Find where the given text appears and provide that cell's center as (x, y) coordinate. 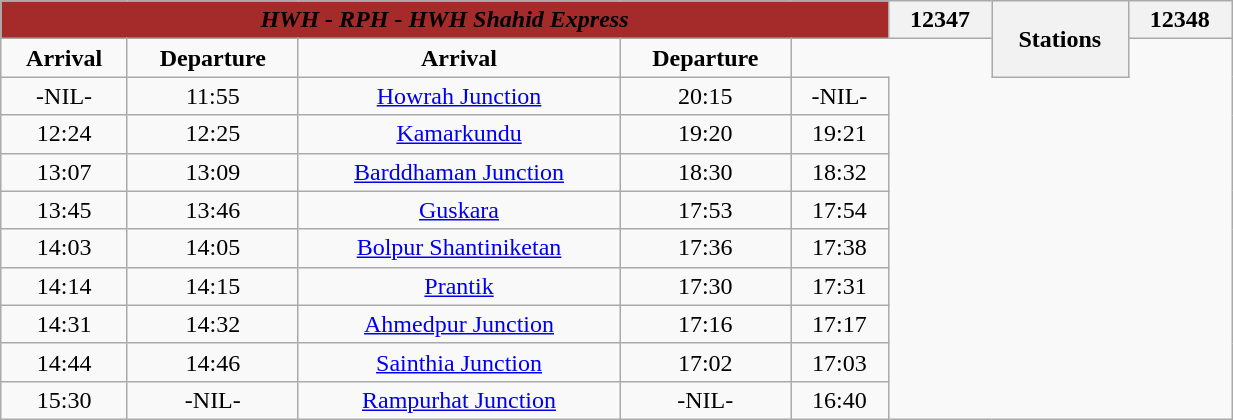
13:46 (212, 210)
16:40 (840, 400)
17:30 (706, 286)
Guskara (459, 210)
13:09 (212, 172)
Prantik (459, 286)
14:03 (64, 248)
Rampurhat Junction (459, 400)
Stations (1060, 39)
15:30 (64, 400)
Ahmedpur Junction (459, 324)
17:54 (840, 210)
18:30 (706, 172)
17:36 (706, 248)
12:25 (212, 134)
Howrah Junction (459, 96)
14:32 (212, 324)
19:20 (706, 134)
Kamarkundu (459, 134)
14:46 (212, 362)
19:21 (840, 134)
17:38 (840, 248)
17:03 (840, 362)
13:45 (64, 210)
17:31 (840, 286)
17:16 (706, 324)
14:44 (64, 362)
11:55 (212, 96)
17:02 (706, 362)
14:31 (64, 324)
18:32 (840, 172)
HWH - RPH - HWH Shahid Express (444, 20)
20:15 (706, 96)
13:07 (64, 172)
17:53 (706, 210)
17:17 (840, 324)
14:14 (64, 286)
Barddhaman Junction (459, 172)
14:15 (212, 286)
Bolpur Shantiniketan (459, 248)
12:24 (64, 134)
14:05 (212, 248)
Sainthia Junction (459, 362)
12348 (1180, 20)
12347 (940, 20)
